Capture the cell that displays the provided text and extract its [x, y] central coordinate. 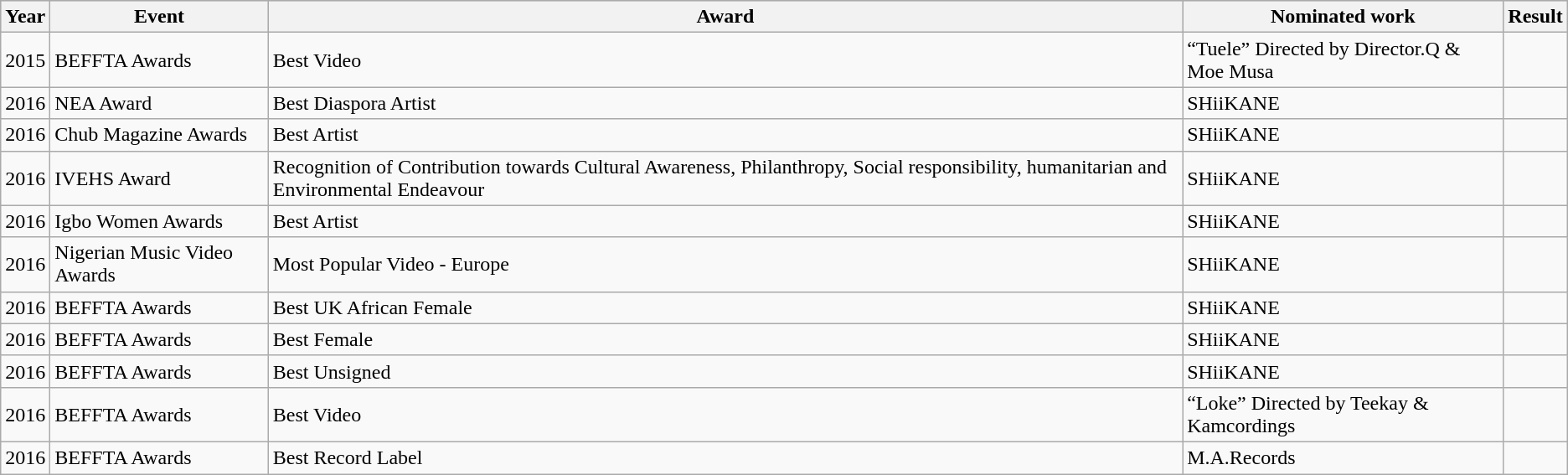
Best Diaspora Artist [725, 103]
IVEHS Award [159, 178]
Best Record Label [725, 457]
Year [25, 17]
Chub Magazine Awards [159, 135]
Award [725, 17]
Best Female [725, 339]
Best UK African Female [725, 307]
Nominated work [1344, 17]
Result [1535, 17]
Igbo Women Awards [159, 221]
“Tuele” Directed by Director.Q & Moe Musa [1344, 60]
“Loke” Directed by Teekay & Kamcordings [1344, 414]
Event [159, 17]
Recognition of Contribution towards Cultural Awareness, Philanthropy, Social responsibility, humanitarian and Environmental Endeavour [725, 178]
Nigerian Music Video Awards [159, 265]
NEA Award [159, 103]
Best Unsigned [725, 371]
2015 [25, 60]
Most Popular Video - Europe [725, 265]
M.A.Records [1344, 457]
